Return [x, y] of the center of cell containing provided text 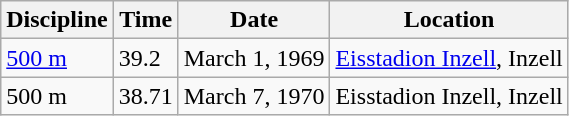
Time [146, 20]
Discipline [57, 20]
Date [254, 20]
March 1, 1969 [254, 58]
March 7, 1970 [254, 96]
39.2 [146, 58]
Location [449, 20]
38.71 [146, 96]
